From the cell containing the given text, extract its center point as [x, y] coordinate. 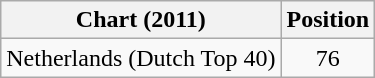
76 [328, 58]
Position [328, 20]
Netherlands (Dutch Top 40) [141, 58]
Chart (2011) [141, 20]
